Pinpoint the cell where the given text exists, returning its [X, Y] midpoint coordinate. 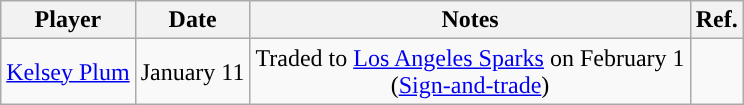
Traded to Los Angeles Sparks on February 1(Sign-and-trade) [470, 72]
January 11 [192, 72]
Player [68, 20]
Kelsey Plum [68, 72]
Date [192, 20]
Ref. [716, 20]
Notes [470, 20]
